Return (X, Y) of the center of cell containing provided text 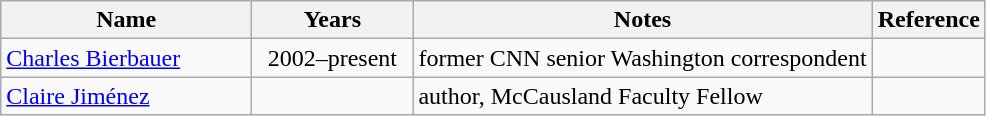
Claire Jiménez (126, 96)
Years (332, 20)
2002–present (332, 58)
Name (126, 20)
Reference (928, 20)
author, McCausland Faculty Fellow (642, 96)
former CNN senior Washington correspondent (642, 58)
Notes (642, 20)
Charles Bierbauer (126, 58)
